Search for the cell housing the specified text and yield its [X, Y] center coordinate. 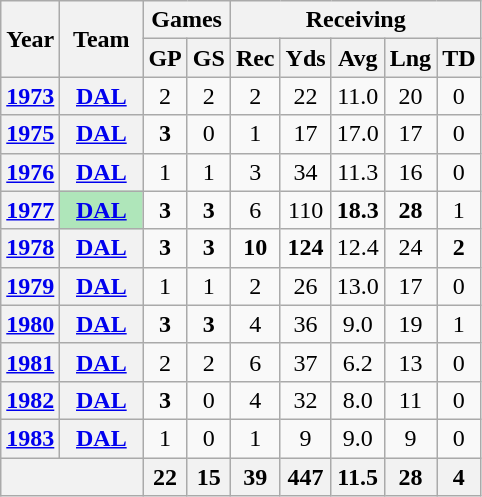
16 [410, 172]
1982 [30, 400]
17.0 [358, 134]
12.4 [358, 248]
110 [306, 210]
39 [255, 477]
1976 [30, 172]
6.2 [358, 362]
26 [306, 286]
24 [410, 248]
GS [208, 58]
Avg [358, 58]
11.3 [358, 172]
1983 [30, 438]
1977 [30, 210]
11.0 [358, 96]
11.5 [358, 477]
15 [208, 477]
19 [410, 324]
1981 [30, 362]
124 [306, 248]
34 [306, 172]
1979 [30, 286]
1975 [30, 134]
18.3 [358, 210]
Year [30, 39]
8.0 [358, 400]
36 [306, 324]
Games [186, 20]
37 [306, 362]
13 [410, 362]
1978 [30, 248]
Receiving [356, 20]
11 [410, 400]
Rec [255, 58]
32 [306, 400]
13.0 [358, 286]
Yds [306, 58]
Lng [410, 58]
TD [459, 58]
1973 [30, 96]
447 [306, 477]
20 [410, 96]
1980 [30, 324]
Team [102, 39]
10 [255, 248]
GP [165, 58]
